From the cell containing the given text, extract its center point as (X, Y) coordinate. 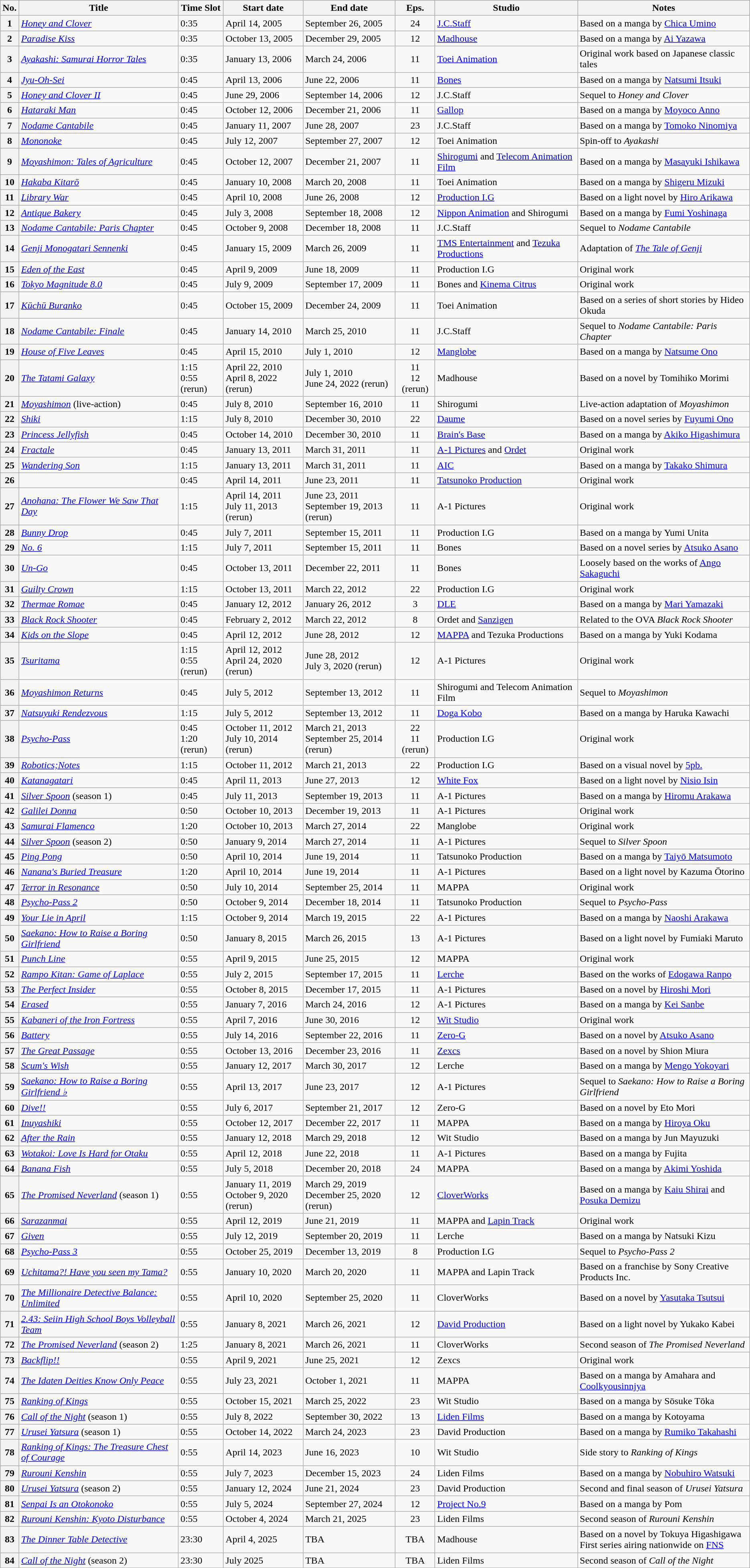
The Great Passage (99, 1050)
Uchitama?! Have you seen my Tama? (99, 1272)
October 15, 2009 (263, 305)
Based on a series of short stories by Hideo Okuda (664, 305)
Based on a novel by Tomihiko Morimi (664, 378)
October 13, 2005 (263, 38)
Based on a manga by Hiromu Arakawa (664, 795)
July 1, 2010 (349, 352)
December 13, 2019 (349, 1251)
October 12, 2017 (263, 1123)
Related to the OVA Black Rock Shooter (664, 620)
Based on a manga by Pom (664, 1503)
March 30, 2017 (349, 1066)
61 (10, 1123)
December 22, 2017 (349, 1123)
Guilty Crown (99, 589)
Wandering Son (99, 465)
Notes (664, 8)
March 24, 2023 (349, 1432)
39 (10, 765)
June 22, 2018 (349, 1153)
Based on a light novel by Fumiaki Maruto (664, 938)
June 16, 2023 (349, 1452)
Inuyashiki (99, 1123)
46 (10, 872)
Sequel to Psycho-Pass (664, 902)
April 14, 2011 (263, 480)
32 (10, 604)
1112 (rerun) (415, 378)
September 18, 2008 (349, 213)
July 5, 2018 (263, 1168)
March 20, 2020 (349, 1272)
Time Slot (201, 8)
The Idaten Deities Know Only Peace (99, 1381)
Paradise Kiss (99, 38)
December 23, 2016 (349, 1050)
September 26, 2005 (349, 23)
October 15, 2021 (263, 1401)
The Perfect Insider (99, 989)
Second season of The Promised Neverland (664, 1345)
AIC (506, 465)
April 14, 2005 (263, 23)
Anohana: The Flower We Saw That Day (99, 506)
Doga Kobo (506, 713)
October 14, 2010 (263, 434)
18 (10, 331)
Banana Fish (99, 1168)
October 13, 2016 (263, 1050)
Samurai Flamenco (99, 826)
Moyashimon (live-action) (99, 404)
December 21, 2006 (349, 110)
Based on a manga by Haruka Kawachi (664, 713)
June 28, 2012 (349, 635)
January 15, 2009 (263, 248)
52 (10, 974)
Based on a manga by Kaiu Shirai and Posuka Demizu (664, 1195)
July 8, 2022 (263, 1417)
December 18, 2008 (349, 228)
Based on a manga by Hiroya Oku (664, 1123)
Nodame Cantabile: Finale (99, 331)
DLE (506, 604)
51 (10, 959)
The Dinner Table Detective (99, 1540)
After the Rain (99, 1138)
June 23, 2011 (349, 480)
January 11, 2007 (263, 125)
Sequel to Honey and Clover (664, 95)
April 13, 2017 (263, 1087)
July 2025 (263, 1560)
Sequel to Nodame Cantabile: Paris Chapter (664, 331)
Side story to Ranking of Kings (664, 1452)
Psycho-Pass 3 (99, 1251)
Kūchū Buranko (99, 305)
Library War (99, 197)
Nodame Cantabile: Paris Chapter (99, 228)
October 4, 2024 (263, 1519)
Genji Monogatari Sennenki (99, 248)
The Promised Neverland (season 1) (99, 1195)
82 (10, 1519)
July 12, 2007 (263, 141)
70 (10, 1298)
Eden of the East (99, 269)
October 11, 2012 (263, 765)
29 (10, 548)
49 (10, 918)
5 (10, 95)
Project No.9 (506, 1503)
TMS Entertainment and Tezuka Productions (506, 248)
Psycho-Pass 2 (99, 902)
Ranking of Kings (99, 1401)
September 20, 2019 (349, 1236)
Based on a novel by Atsuko Asano (664, 1035)
Original work based on Japanese classic tales (664, 59)
Based on a franchise by Sony Creative Products Inc. (664, 1272)
Fractale (99, 450)
37 (10, 713)
April 14, 2011July 11, 2013 (rerun) (263, 506)
68 (10, 1251)
Dive!! (99, 1108)
73 (10, 1360)
33 (10, 620)
Rurouni Kenshin (99, 1473)
Sequel to Silver Spoon (664, 841)
December 20, 2018 (349, 1168)
September 27, 2024 (349, 1503)
Based on a manga by Kotoyama (664, 1417)
Spin-off to Ayakashi (664, 141)
Hataraki Man (99, 110)
December 29, 2005 (349, 38)
21 (10, 404)
No. 6 (99, 548)
2.43: Seiin High School Boys Volleyball Team (99, 1324)
Based on a manga by Kei Sanbe (664, 1005)
July 6, 2017 (263, 1108)
Ordet and Sanzigen (506, 620)
Saekano: How to Raise a Boring Girlfriend ♭ (99, 1087)
December 18, 2014 (349, 902)
Sarazanmai (99, 1221)
41 (10, 795)
54 (10, 1005)
April 13, 2006 (263, 80)
Based on a novel by Hiroshi Mori (664, 989)
35 (10, 661)
1:25 (201, 1345)
Based on a manga by Masayuki Ishikawa (664, 161)
Thermae Romae (99, 604)
Based on a novel by Tokuya HigashigawaFirst series airing nationwide on FNS (664, 1540)
Saekano: How to Raise a Boring Girlfriend (99, 938)
14 (10, 248)
Eps. (415, 8)
March 25, 2022 (349, 1401)
1 (10, 23)
June 27, 2013 (349, 780)
April 14, 2023 (263, 1452)
Based on a manga by Fumi Yoshinaga (664, 213)
43 (10, 826)
June 26, 2008 (349, 197)
Sequel to Nodame Cantabile (664, 228)
July 2, 2015 (263, 974)
Wotakoi: Love Is Hard for Otaku (99, 1153)
June 28, 2007 (349, 125)
October 12, 2007 (263, 161)
77 (10, 1432)
January 12, 2017 (263, 1066)
Based on a manga by Takako Shimura (664, 465)
April 15, 2010 (263, 352)
34 (10, 635)
April 4, 2025 (263, 1540)
Based on a novel by Yasutaka Tsutsui (664, 1298)
July 7, 2023 (263, 1473)
20 (10, 378)
June 25, 2015 (349, 959)
7 (10, 125)
Nippon Animation and Shirogumi (506, 213)
28 (10, 533)
June 21, 2019 (349, 1221)
October 14, 2022 (263, 1432)
6 (10, 110)
Princess Jellyfish (99, 434)
Based on a manga by Akiko Higashimura (664, 434)
Based on a manga by Tomoko Ninomiya (664, 125)
March 21, 2025 (349, 1519)
79 (10, 1473)
Katanagatari (99, 780)
Galilei Donna (99, 811)
MAPPA and Tezuka Productions (506, 635)
81 (10, 1503)
45 (10, 857)
56 (10, 1035)
October 8, 2015 (263, 989)
Backflip!! (99, 1360)
Based on a visual novel by 5pb. (664, 765)
44 (10, 841)
Adaptation of The Tale of Genji (664, 248)
September 30, 2022 (349, 1417)
December 15, 2023 (349, 1473)
Urusei Yatsura (season 2) (99, 1488)
June 25, 2021 (349, 1360)
63 (10, 1153)
April 7, 2016 (263, 1020)
April 10, 2020 (263, 1298)
16 (10, 285)
Based on a manga by Yumi Unita (664, 533)
July 12, 2019 (263, 1236)
60 (10, 1108)
Title (99, 8)
74 (10, 1381)
March 26, 2009 (349, 248)
Based on a manga by Fujita (664, 1153)
Ranking of Kings: The Treasure Chest of Courage (99, 1452)
72 (10, 1345)
December 22, 2011 (349, 568)
September 14, 2006 (349, 95)
April 9, 2015 (263, 959)
Punch Line (99, 959)
Given (99, 1236)
Based on a manga by Natsumi Itsuki (664, 80)
Based on a manga by Mengo Yokoyari (664, 1066)
June 23, 2011September 19, 2013 (rerun) (349, 506)
Brain's Base (506, 434)
Based on a manga by Akimi Yoshida (664, 1168)
67 (10, 1236)
Based on a manga by Taiyō Matsumoto (664, 857)
Silver Spoon (season 2) (99, 841)
The Promised Neverland (season 2) (99, 1345)
26 (10, 480)
Based on a novel by Shion Miura (664, 1050)
36 (10, 692)
Based on a manga by Rumiko Takahashi (664, 1432)
Shirogumi (506, 404)
48 (10, 902)
17 (10, 305)
February 2, 2012 (263, 620)
64 (10, 1168)
38 (10, 739)
July 1, 2010June 24, 2022 (rerun) (349, 378)
57 (10, 1050)
58 (10, 1066)
April 10, 2008 (263, 197)
65 (10, 1195)
Sequel to Saekano: How to Raise a Boring Girlfriend (664, 1087)
59 (10, 1087)
Natsuyuki Rendezvous (99, 713)
Rampo Kitan: Game of Laplace (99, 974)
Shiki (99, 419)
Call of the Night (season 1) (99, 1417)
Loosely based on the works of Ango Sakaguchi (664, 568)
Kabaneri of the Iron Fortress (99, 1020)
March 21, 2013September 25, 2014 (rerun) (349, 739)
Tokyo Magnitude 8.0 (99, 285)
9 (10, 161)
Terror in Resonance (99, 887)
Second season of Rurouni Kenshin (664, 1519)
Bunny Drop (99, 533)
June 22, 2006 (349, 80)
Second season of Call of the Night (664, 1560)
Antique Bakery (99, 213)
March 25, 2010 (349, 331)
July 9, 2009 (263, 285)
Nanana's Buried Treasure (99, 872)
March 24, 2016 (349, 1005)
Based on a manga by Sōsuke Tōka (664, 1401)
September 19, 2013 (349, 795)
Tsuritama (99, 661)
Based on a light novel by Kazuma Ōtorino (664, 872)
Gallop (506, 110)
July 5, 2024 (263, 1503)
2211 (rerun) (415, 739)
Based on a manga by Chica Umino (664, 23)
Call of the Night (season 2) (99, 1560)
Mononoke (99, 141)
Based on a manga by Natsume Ono (664, 352)
A-1 Pictures and Ordet (506, 450)
84 (10, 1560)
July 10, 2014 (263, 887)
Based on a manga by Moyoco Anno (664, 110)
April 12, 2012April 24, 2020 (rerun) (263, 661)
Robotics;Notes (99, 765)
Silver Spoon (season 1) (99, 795)
Un-Go (99, 568)
Moyashimon Returns (99, 692)
Live-action adaptation of Moyashimon (664, 404)
Based on the works of Edogawa Ranpo (664, 974)
Battery (99, 1035)
January 9, 2014 (263, 841)
April 22, 2010April 8, 2022 (rerun) (263, 378)
Bones and Kinema Citrus (506, 285)
December 17, 2015 (349, 989)
Daume (506, 419)
25 (10, 465)
June 28, 2012July 3, 2020 (rerun) (349, 661)
September 27, 2007 (349, 141)
September 17, 2015 (349, 974)
Moyashimon: Tales of Agriculture (99, 161)
January 13, 2006 (263, 59)
No. (10, 8)
January 12, 2018 (263, 1138)
31 (10, 589)
June 29, 2006 (263, 95)
January 10, 2008 (263, 182)
71 (10, 1324)
78 (10, 1452)
Honey and Clover (99, 23)
Based on a manga by Naoshi Arakawa (664, 918)
October 9, 2008 (263, 228)
April 12, 2019 (263, 1221)
Psycho-Pass (99, 739)
White Fox (506, 780)
March 19, 2015 (349, 918)
September 25, 2020 (349, 1298)
Honey and Clover II (99, 95)
Based on a novel by Eto Mori (664, 1108)
January 14, 2010 (263, 331)
House of Five Leaves (99, 352)
40 (10, 780)
Senpai Is an Otokonoko (99, 1503)
June 21, 2024 (349, 1488)
Jyu-Oh-Sei (99, 80)
Based on a novel series by Atsuko Asano (664, 548)
42 (10, 811)
June 23, 2017 (349, 1087)
30 (10, 568)
69 (10, 1272)
July 23, 2021 (263, 1381)
October 12, 2006 (263, 110)
December 21, 2007 (349, 161)
62 (10, 1138)
50 (10, 938)
47 (10, 887)
September 17, 2009 (349, 285)
January 12, 2012 (263, 604)
Urusei Yatsura (season 1) (99, 1432)
55 (10, 1020)
January 10, 2020 (263, 1272)
76 (10, 1417)
66 (10, 1221)
2 (10, 38)
Your Lie in April (99, 918)
December 19, 2013 (349, 811)
Based on a manga by Amahara and Coolkyousinnjya (664, 1381)
July 14, 2016 (263, 1035)
January 12, 2024 (263, 1488)
15 (10, 269)
Rurouni Kenshin: Kyoto Disturbance (99, 1519)
Second and final season of Urusei Yatsura (664, 1488)
June 30, 2016 (349, 1020)
Based on a manga by Nobuhiro Watsuki (664, 1473)
Studio (506, 8)
July 3, 2008 (263, 213)
January 11, 2019October 9, 2020 (rerun) (263, 1195)
75 (10, 1401)
September 21, 2017 (349, 1108)
April 9, 2021 (263, 1360)
September 22, 2016 (349, 1035)
January 26, 2012 (349, 604)
Erased (99, 1005)
Start date (263, 8)
April 11, 2013 (263, 780)
Sequel to Psycho-Pass 2 (664, 1251)
Based on a light novel by Hiro Arikawa (664, 197)
October 25, 2019 (263, 1251)
July 11, 2013 (263, 795)
83 (10, 1540)
Based on a manga by Ai Yazawa (664, 38)
4 (10, 80)
The Tatami Galaxy (99, 378)
March 29, 2019December 25, 2020 (rerun) (349, 1195)
Based on a manga by Natsuki Kizu (664, 1236)
April 9, 2009 (263, 269)
Hakaba Kitarō (99, 182)
March 20, 2008 (349, 182)
19 (10, 352)
The Millionaire Detective Balance: Unlimited (99, 1298)
0:451:20 (rerun) (201, 739)
End date (349, 8)
October 1, 2021 (349, 1381)
80 (10, 1488)
March 21, 2013 (349, 765)
March 29, 2018 (349, 1138)
April 12, 2018 (263, 1153)
January 7, 2016 (263, 1005)
Nodame Cantabile (99, 125)
Ping Pong (99, 857)
Scum's Wish (99, 1066)
Based on a novel series by Fuyumi Ono (664, 419)
Ayakashi: Samurai Horror Tales (99, 59)
December 24, 2009 (349, 305)
53 (10, 989)
October 11, 2012July 10, 2014 (rerun) (263, 739)
27 (10, 506)
June 18, 2009 (349, 269)
September 16, 2010 (349, 404)
March 24, 2006 (349, 59)
March 26, 2015 (349, 938)
Black Rock Shooter (99, 620)
April 12, 2012 (263, 635)
Based on a light novel by Yukako Kabei (664, 1324)
Based on a manga by Yuki Kodama (664, 635)
Based on a light novel by Nisio Isin (664, 780)
September 25, 2014 (349, 887)
Based on a manga by Shigeru Mizuki (664, 182)
Based on a manga by Mari Yamazaki (664, 604)
Kids on the Slope (99, 635)
January 8, 2015 (263, 938)
Based on a manga by Jun Mayuzuki (664, 1138)
Sequel to Moyashimon (664, 692)
